Return (X, Y) of the center of cell containing provided text 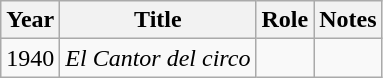
Title (158, 20)
Role (285, 20)
El Cantor del circo (158, 58)
Notes (348, 20)
1940 (30, 58)
Year (30, 20)
